Search for the cell housing the specified text and yield its [X, Y] center coordinate. 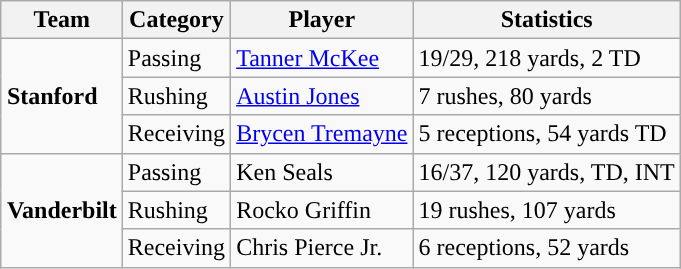
Tanner McKee [322, 58]
19 rushes, 107 yards [546, 210]
16/37, 120 yards, TD, INT [546, 172]
Category [176, 20]
6 receptions, 52 yards [546, 248]
19/29, 218 yards, 2 TD [546, 58]
Statistics [546, 20]
Player [322, 20]
5 receptions, 54 yards TD [546, 134]
Chris Pierce Jr. [322, 248]
Brycen Tremayne [322, 134]
7 rushes, 80 yards [546, 96]
Rocko Griffin [322, 210]
Stanford [62, 96]
Vanderbilt [62, 210]
Ken Seals [322, 172]
Austin Jones [322, 96]
Team [62, 20]
